Determine the (X, Y) coordinate at the center of the cell enclosing the given text.  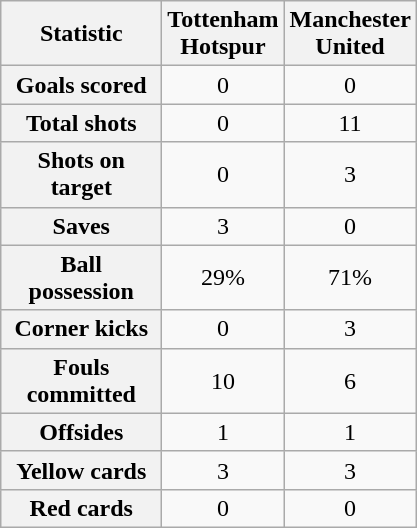
11 (350, 123)
6 (350, 380)
Goals scored (82, 85)
Manchester United (350, 34)
29% (223, 278)
71% (350, 278)
Total shots (82, 123)
10 (223, 380)
Ball possession (82, 278)
Saves (82, 226)
Corner kicks (82, 329)
Statistic (82, 34)
Fouls committed (82, 380)
Shots on target (82, 174)
Red cards (82, 508)
Tottenham Hotspur (223, 34)
Offsides (82, 432)
Yellow cards (82, 470)
